Identify which cell holds the provided text, then report its [x, y] central coordinate. 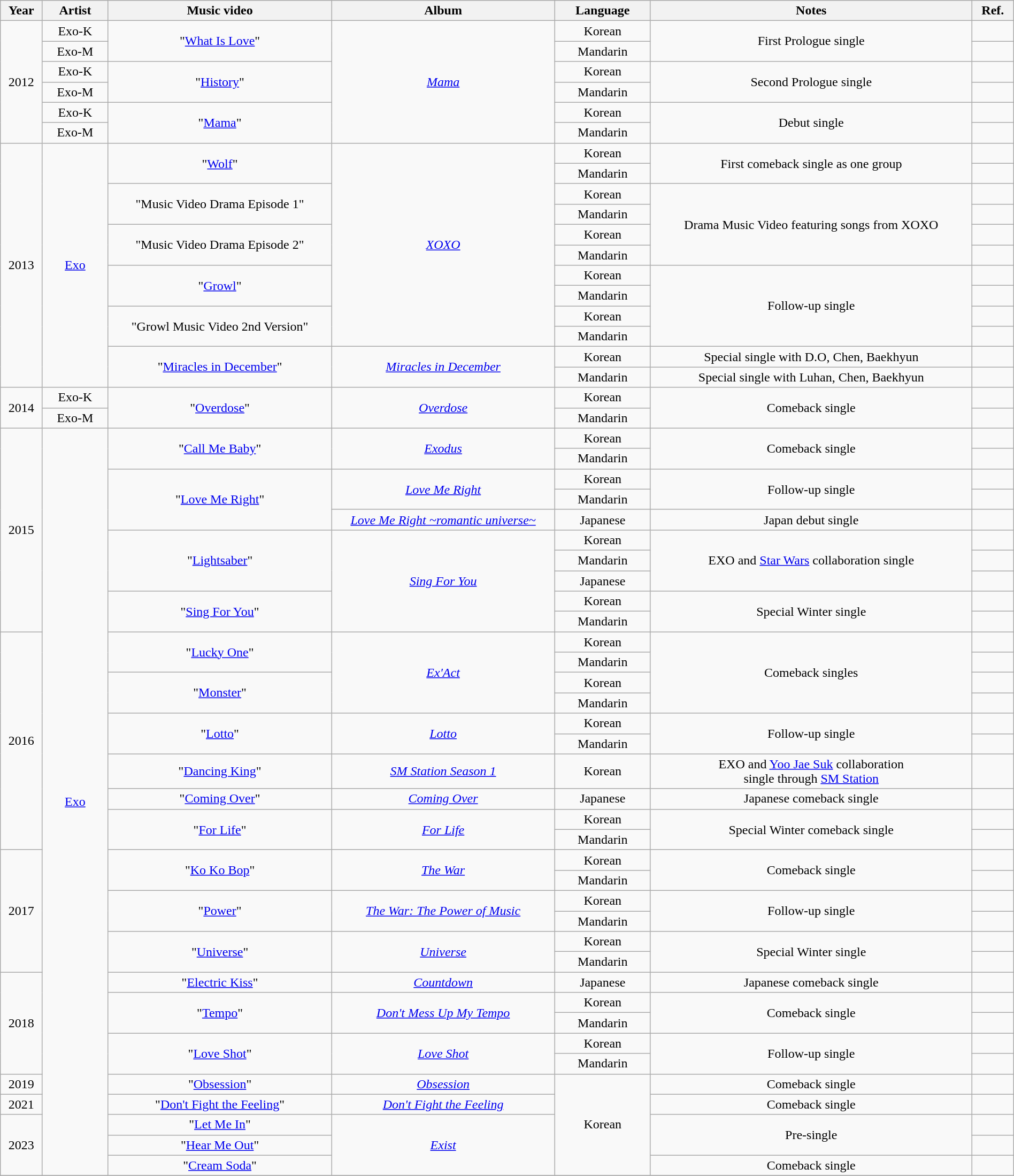
Exodus [443, 448]
"Miracles in December" [220, 367]
Album [443, 11]
Drama Music Video featuring songs from XOXO [811, 224]
SM Station Season 1 [443, 772]
The War [443, 870]
2015 [21, 530]
For Life [443, 829]
Universe [443, 952]
"What Is Love" [220, 41]
Don't Fight the Feeling [443, 1104]
2012 [21, 82]
Love Me Right [443, 489]
"Love Shot" [220, 1053]
Japan debut single [811, 520]
Sing For You [443, 581]
Exist [443, 1145]
Mama [443, 82]
Special single with D.O, Chen, Baekhyun [811, 357]
Year [21, 11]
EXO and Yoo Jae Suk collaborationsingle through SM Station [811, 772]
EXO and Star Wars collaboration single [811, 560]
Music video [220, 11]
"Obsession" [220, 1084]
Special single with Luhan, Chen, Baekhyun [811, 377]
"Lightsaber" [220, 560]
Love Me Right ~romantic universe~ [443, 520]
Notes [811, 11]
2013 [21, 265]
2021 [21, 1104]
"Growl" [220, 286]
Coming Over [443, 799]
2014 [21, 408]
Miracles in December [443, 367]
Pre-single [811, 1135]
Love Shot [443, 1053]
Debut single [811, 123]
"Coming Over" [220, 799]
Countdown [443, 982]
"For Life" [220, 829]
"Lucky One" [220, 652]
"Lotto" [220, 734]
Artist [75, 11]
"Dancing King" [220, 772]
"Tempo" [220, 1013]
Obsession [443, 1084]
Don't Mess Up My Tempo [443, 1013]
"Growl Music Video 2nd Version" [220, 326]
"Don't Fight the Feeling" [220, 1104]
"Ko Ko Bop" [220, 870]
"Overdose" [220, 408]
2019 [21, 1084]
"Let Me In" [220, 1125]
"Power" [220, 911]
Lotto [443, 734]
"Wolf" [220, 163]
"Electric Kiss" [220, 982]
The War: The Power of Music [443, 911]
Language [602, 11]
"Love Me Right" [220, 499]
"Mama" [220, 123]
Ref. [993, 11]
Overdose [443, 408]
"Music Video Drama Episode 1" [220, 204]
"Hear Me Out" [220, 1145]
Special Winter comeback single [811, 829]
"Monster" [220, 693]
"Cream Soda" [220, 1165]
"Universe" [220, 952]
XOXO [443, 245]
"Sing For You" [220, 612]
First comeback single as one group [811, 163]
Ex'Act [443, 673]
2017 [21, 911]
"Music Video Drama Episode 2" [220, 245]
Second Prologue single [811, 82]
Comeback singles [811, 673]
First Prologue single [811, 41]
"History" [220, 82]
"Call Me Baby" [220, 448]
2023 [21, 1145]
2016 [21, 741]
2018 [21, 1023]
